Capture the cell that displays the provided text and extract its (x, y) central coordinate. 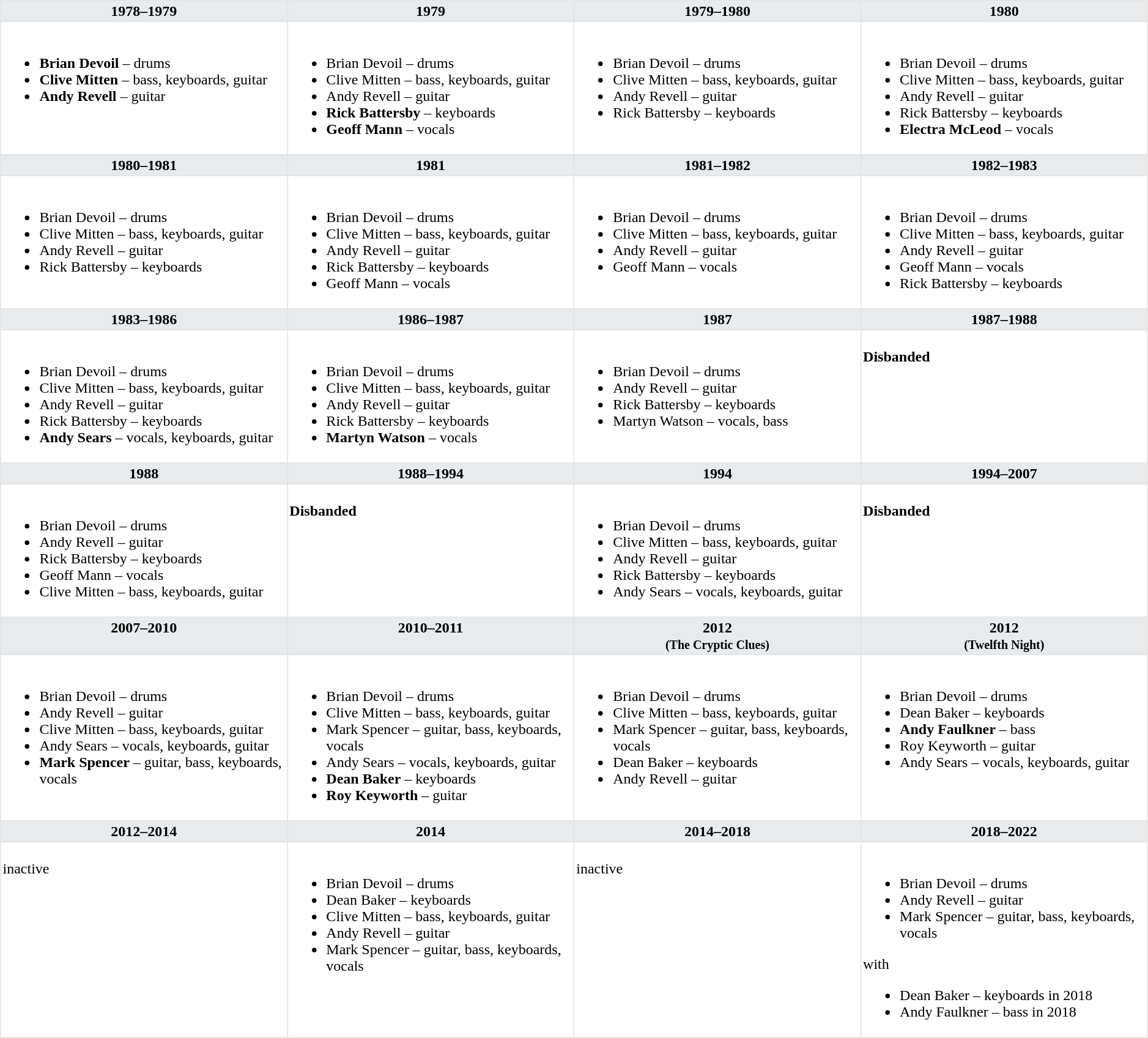
1980–1981 (144, 165)
1981–1982 (717, 165)
1987–1988 (1004, 319)
1987 (717, 319)
Brian Devoil – drumsClive Mitten – bass, keyboards, guitarAndy Revell – guitarRick Battersby – keyboardsMartyn Watson – vocals (431, 396)
2012(The Cryptic Clues) (717, 636)
1983–1986 (144, 319)
2012–2014 (144, 831)
1978–1979 (144, 11)
1981 (431, 165)
1988 (144, 473)
1986–1987 (431, 319)
Brian Devoil – drumsClive Mitten – bass, keyboards, guitarAndy Revell – guitarGeoff Mann – vocalsRick Battersby – keyboards (1004, 242)
Brian Devoil – drumsAndy Revell – guitarRick Battersby – keyboardsGeoff Mann – vocalsClive Mitten – bass, keyboards, guitar (144, 551)
2007–2010 (144, 636)
2010–2011 (431, 636)
2018–2022 (1004, 831)
Brian Devoil – drumsDean Baker – keyboardsAndy Faulkner – bassRoy Keyworth – guitarAndy Sears – vocals, keyboards, guitar (1004, 738)
1982–1983 (1004, 165)
2014–2018 (717, 831)
1988–1994 (431, 473)
Brian Devoil – drumsAndy Revell – guitarMark Spencer – guitar, bass, keyboards, vocalswithDean Baker – keyboards in 2018Andy Faulkner – bass in 2018 (1004, 940)
2012(Twelfth Night) (1004, 636)
1994 (717, 473)
Brian Devoil – drumsClive Mitten – bass, keyboards, guitarAndy Revell – guitarGeoff Mann – vocals (717, 242)
Brian Devoil – drumsAndy Revell – guitarRick Battersby – keyboardsMartyn Watson – vocals, bass (717, 396)
Brian Devoil – drumsClive Mitten – bass, keyboards, guitarAndy Revell – guitar (144, 88)
Brian Devoil – drumsClive Mitten – bass, keyboards, guitarAndy Revell – guitarRick Battersby – keyboardsElectra McLeod – vocals (1004, 88)
1980 (1004, 11)
1979 (431, 11)
Brian Devoil – drumsClive Mitten – bass, keyboards, guitarMark Spencer – guitar, bass, keyboards, vocalsDean Baker – keyboardsAndy Revell – guitar (717, 738)
1979–1980 (717, 11)
2014 (431, 831)
Brian Devoil – drumsDean Baker – keyboardsClive Mitten – bass, keyboards, guitarAndy Revell – guitarMark Spencer – guitar, bass, keyboards, vocals (431, 940)
1994–2007 (1004, 473)
